Locate the cell with the specified text and output its (X, Y) center coordinate. 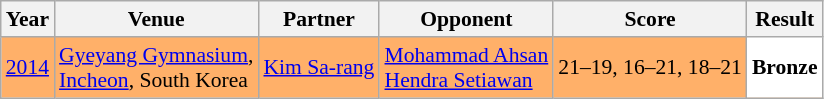
2014 (28, 68)
Result (785, 19)
Venue (156, 19)
Bronze (785, 68)
Score (650, 19)
Gyeyang Gymnasium,Incheon, South Korea (156, 68)
21–19, 16–21, 18–21 (650, 68)
Partner (318, 19)
Year (28, 19)
Kim Sa-rang (318, 68)
Opponent (466, 19)
Mohammad Ahsan Hendra Setiawan (466, 68)
